Identify which cell holds the provided text, then report its (x, y) central coordinate. 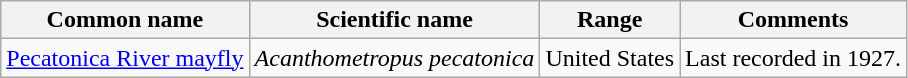
Range (610, 20)
Common name (125, 20)
Pecatonica River mayfly (125, 58)
Scientific name (394, 20)
United States (610, 58)
Acanthometropus pecatonica (394, 58)
Last recorded in 1927. (794, 58)
Comments (794, 20)
